Output the (x, y) coordinate of the center of the cell containing the given text.  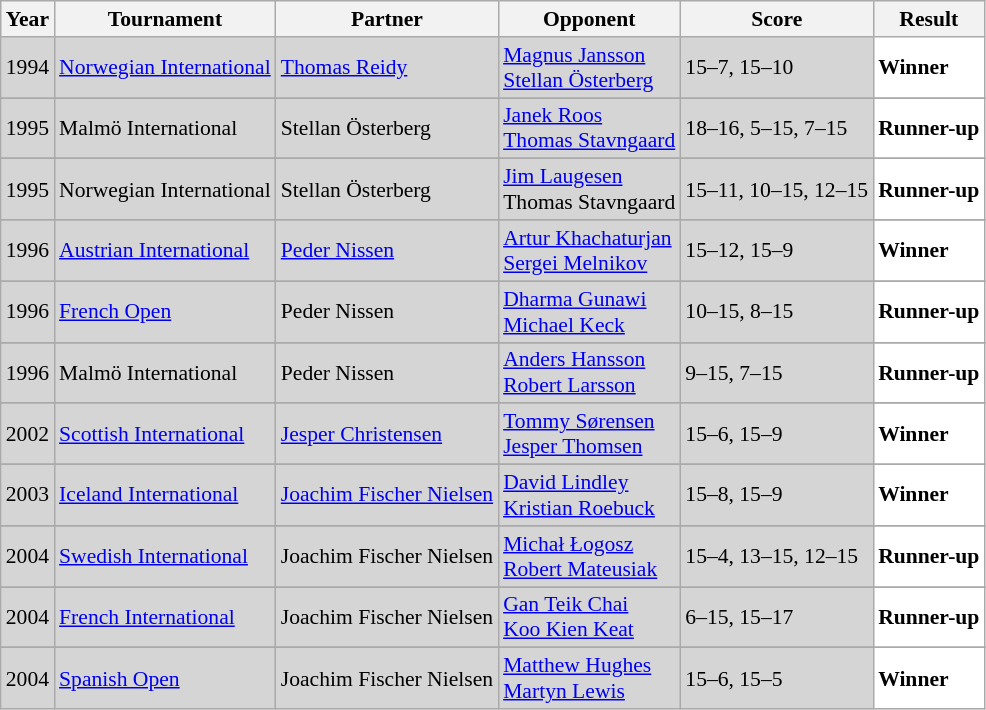
18–16, 5–15, 7–15 (776, 128)
Magnus Jansson Stellan Österberg (589, 68)
Michał Łogosz Robert Mateusiak (589, 556)
Year (28, 19)
15–12, 15–9 (776, 250)
15–7, 15–10 (776, 68)
Partner (387, 19)
2002 (28, 434)
Iceland International (165, 496)
Tournament (165, 19)
Result (928, 19)
Opponent (589, 19)
10–15, 8–15 (776, 312)
French Open (165, 312)
Jim Laugesen Thomas Stavngaard (589, 190)
Gan Teik Chai Koo Kien Keat (589, 618)
Spanish Open (165, 678)
Score (776, 19)
2003 (28, 496)
French International (165, 618)
Scottish International (165, 434)
15–4, 13–15, 12–15 (776, 556)
Janek Roos Thomas Stavngaard (589, 128)
Artur Khachaturjan Sergei Melnikov (589, 250)
Matthew Hughes Martyn Lewis (589, 678)
David Lindley Kristian Roebuck (589, 496)
Dharma Gunawi Michael Keck (589, 312)
6–15, 15–17 (776, 618)
1994 (28, 68)
15–8, 15–9 (776, 496)
15–6, 15–5 (776, 678)
15–11, 10–15, 12–15 (776, 190)
Austrian International (165, 250)
Swedish International (165, 556)
Jesper Christensen (387, 434)
Thomas Reidy (387, 68)
15–6, 15–9 (776, 434)
Anders Hansson Robert Larsson (589, 372)
9–15, 7–15 (776, 372)
Tommy Sørensen Jesper Thomsen (589, 434)
